Search for the cell housing the specified text and yield its [x, y] center coordinate. 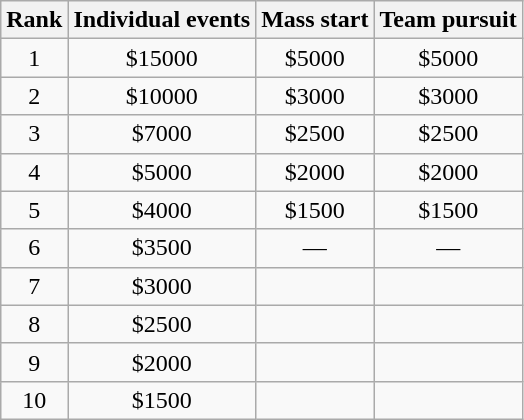
1 [34, 58]
$4000 [162, 210]
4 [34, 172]
5 [34, 210]
Individual events [162, 20]
6 [34, 248]
7 [34, 286]
$3500 [162, 248]
2 [34, 96]
3 [34, 134]
Rank [34, 20]
Team pursuit [448, 20]
$7000 [162, 134]
$10000 [162, 96]
Mass start [315, 20]
$15000 [162, 58]
10 [34, 400]
9 [34, 362]
8 [34, 324]
